From the cell containing the given text, extract its center point as (X, Y) coordinate. 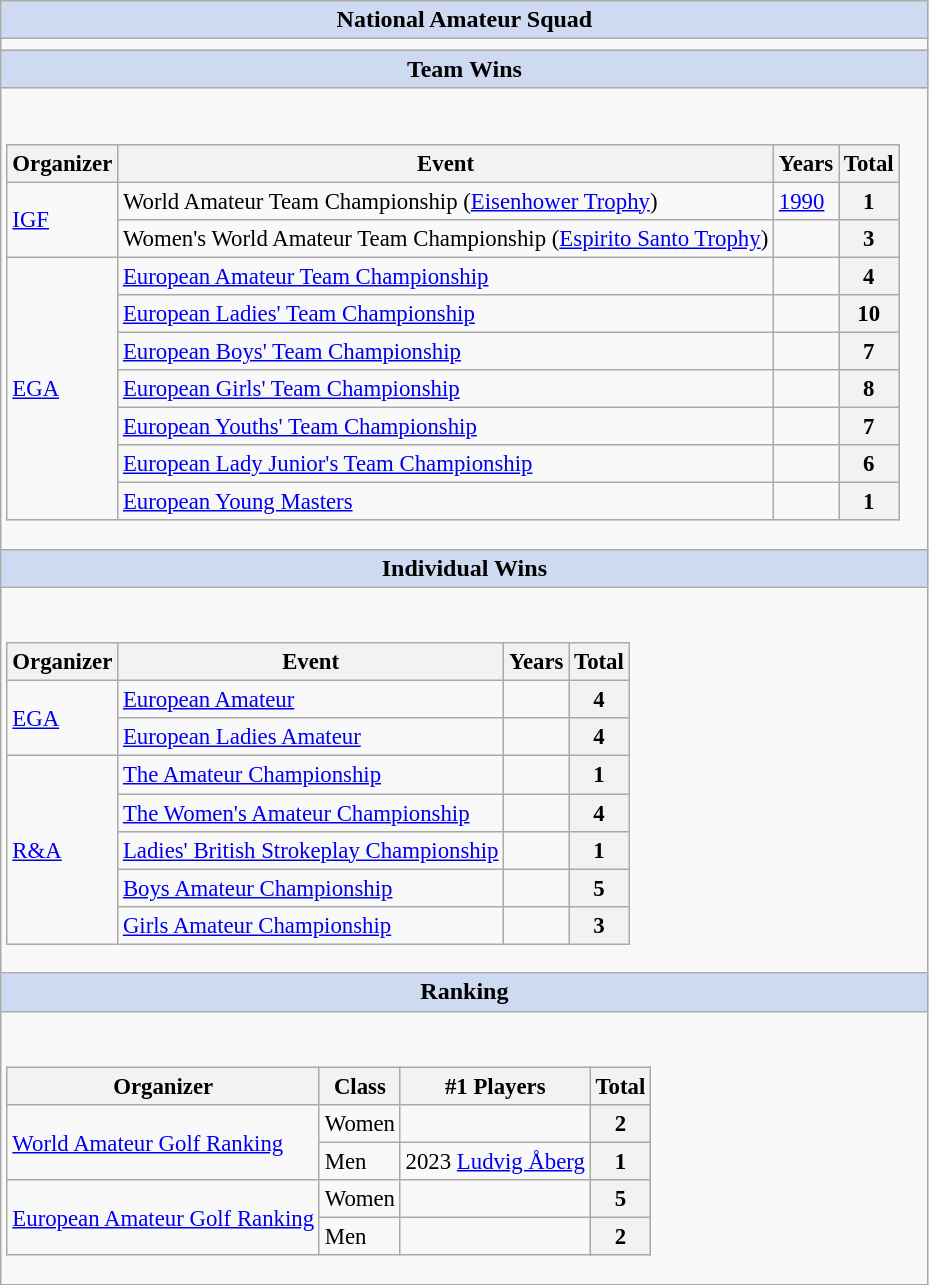
European Amateur Golf Ranking (163, 1218)
European Youths' Team Championship (446, 426)
Girls Amateur Championship (311, 925)
World Amateur Golf Ranking (163, 1142)
European Lady Junior's Team Championship (446, 464)
European Young Masters (446, 501)
2023 Ludvig Åberg (495, 1161)
Ladies' British Strokeplay Championship (311, 850)
European Ladies' Team Championship (446, 313)
Women's World Amateur Team Championship (Espirito Santo Trophy) (446, 238)
Ranking (464, 992)
IGF (62, 220)
European Amateur (311, 700)
1990 (806, 201)
National Amateur Squad (464, 20)
European Boys' Team Championship (446, 351)
10 (869, 313)
#1 Players (495, 1086)
European Girls' Team Championship (446, 389)
Team Wins (464, 69)
Boys Amateur Championship (311, 888)
The Amateur Championship (311, 775)
The Women's Amateur Championship (311, 813)
6 (869, 464)
Individual Wins (464, 568)
European Ladies Amateur (311, 737)
Organizer Class #1 Players Total World Amateur Golf Ranking Women 2 Men 2023 Ludvig Åberg 1 European Amateur Golf Ranking Women 5 Men 2 (464, 1148)
R&A (62, 850)
European Amateur Team Championship (446, 276)
Class (360, 1086)
World Amateur Team Championship (Eisenhower Trophy) (446, 201)
8 (869, 389)
